Extract the [X, Y] coordinate from the center of the cell holding the provided text.  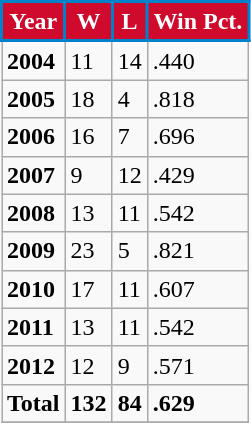
Total [34, 403]
2011 [34, 327]
2006 [34, 137]
132 [88, 403]
5 [130, 251]
2009 [34, 251]
W [88, 22]
2012 [34, 365]
.696 [198, 137]
.571 [198, 365]
2008 [34, 213]
7 [130, 137]
.629 [198, 403]
18 [88, 99]
Year [34, 22]
.607 [198, 289]
.818 [198, 99]
.429 [198, 175]
Win Pct. [198, 22]
84 [130, 403]
17 [88, 289]
2004 [34, 60]
L [130, 22]
2005 [34, 99]
2010 [34, 289]
4 [130, 99]
16 [88, 137]
.440 [198, 60]
.821 [198, 251]
2007 [34, 175]
14 [130, 60]
23 [88, 251]
